For the text-containing cell, return its midpoint in [x, y] coordinate format. 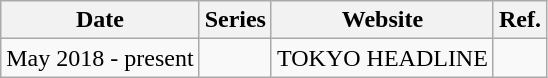
TOKYO HEADLINE [382, 58]
Series [235, 20]
Date [100, 20]
Ref. [520, 20]
Website [382, 20]
May 2018 - present [100, 58]
